From the cell containing the given text, extract its center point as (X, Y) coordinate. 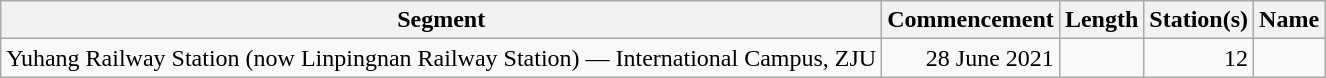
Name (1290, 20)
Commencement (971, 20)
28 June 2021 (971, 58)
Length (1101, 20)
Station(s) (1199, 20)
Segment (442, 20)
12 (1199, 58)
Yuhang Railway Station (now Linpingnan Railway Station) — International Campus, ZJU (442, 58)
